Search for the cell housing the specified text and yield its (X, Y) center coordinate. 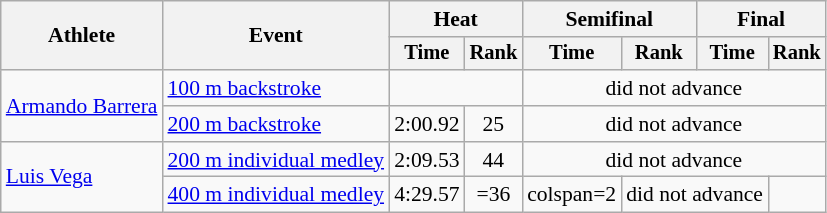
Athlete (82, 36)
2:09.53 (426, 160)
4:29.57 (426, 195)
2:00.92 (426, 124)
Event (276, 36)
Semifinal (609, 19)
25 (494, 124)
44 (494, 160)
=36 (494, 195)
200 m individual medley (276, 160)
400 m individual medley (276, 195)
Armando Barrera (82, 106)
colspan=2 (572, 195)
Final (760, 19)
100 m backstroke (276, 88)
Luis Vega (82, 178)
200 m backstroke (276, 124)
Heat (456, 19)
